Extract the (X, Y) coordinate from the center of the cell holding the provided text.  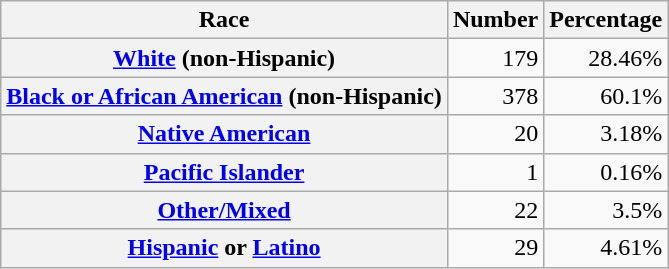
179 (495, 58)
Hispanic or Latino (224, 248)
28.46% (606, 58)
1 (495, 172)
Race (224, 20)
Percentage (606, 20)
White (non-Hispanic) (224, 58)
22 (495, 210)
Black or African American (non-Hispanic) (224, 96)
Pacific Islander (224, 172)
Native American (224, 134)
3.18% (606, 134)
4.61% (606, 248)
60.1% (606, 96)
Other/Mixed (224, 210)
378 (495, 96)
20 (495, 134)
0.16% (606, 172)
Number (495, 20)
29 (495, 248)
3.5% (606, 210)
